From the cell containing the given text, extract its center point as (X, Y) coordinate. 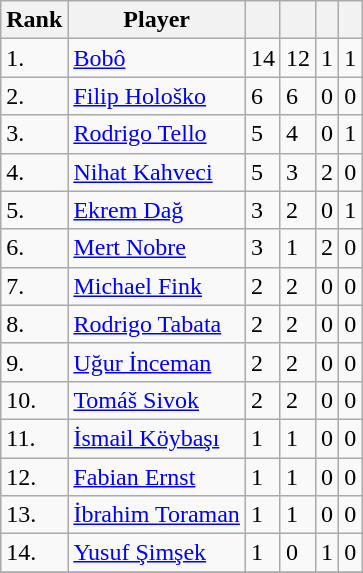
6. (34, 248)
4 (298, 134)
8. (34, 324)
Bobô (157, 58)
Yusuf Şimşek (157, 553)
Rodrigo Tabata (157, 324)
Nihat Kahveci (157, 172)
Player (157, 20)
14 (262, 58)
Fabian Ernst (157, 477)
10. (34, 400)
11. (34, 438)
1. (34, 58)
Tomáš Sivok (157, 400)
İsmail Köybaşı (157, 438)
12. (34, 477)
3. (34, 134)
İbrahim Toraman (157, 515)
Michael Fink (157, 286)
Uğur İnceman (157, 362)
Filip Hološko (157, 96)
2. (34, 96)
Mert Nobre (157, 248)
Ekrem Dağ (157, 210)
7. (34, 286)
5. (34, 210)
Rodrigo Tello (157, 134)
12 (298, 58)
4. (34, 172)
9. (34, 362)
13. (34, 515)
14. (34, 553)
Rank (34, 20)
